Find where the given text appears and provide that cell's center as (x, y) coordinate. 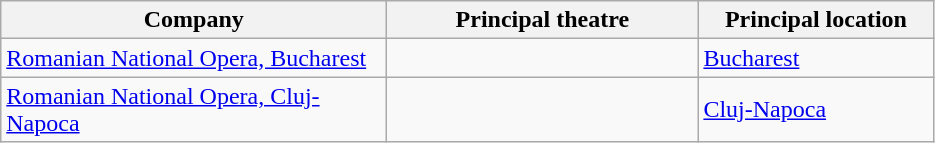
Company (194, 20)
Cluj-Napoca (816, 110)
Principal location (816, 20)
Bucharest (816, 58)
Romanian National Opera, Cluj-Napoca (194, 110)
Principal theatre (542, 20)
Romanian National Opera, Bucharest (194, 58)
